Search for the cell housing the specified text and yield its (X, Y) center coordinate. 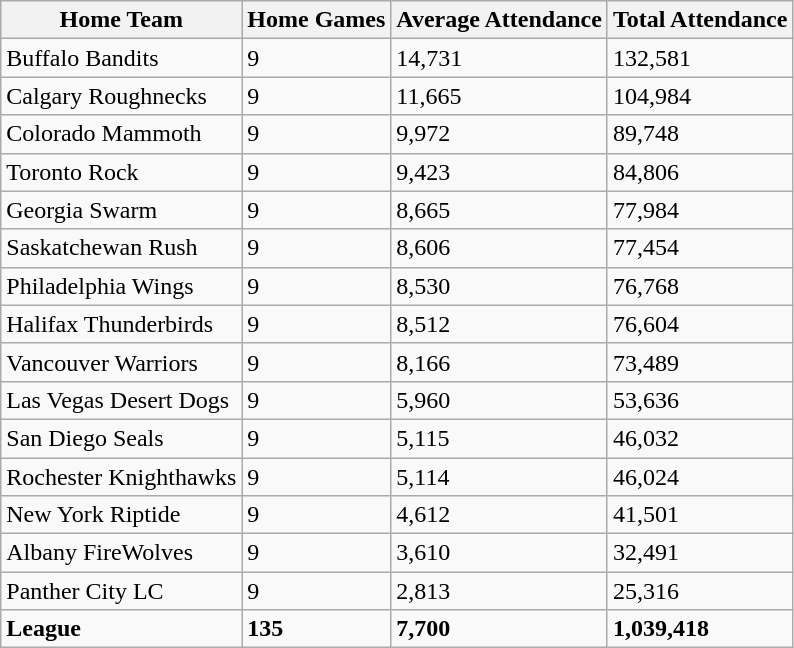
New York Riptide (122, 515)
89,748 (700, 134)
135 (316, 629)
Total Attendance (700, 20)
5,115 (500, 438)
2,813 (500, 591)
11,665 (500, 96)
Philadelphia Wings (122, 286)
Panther City LC (122, 591)
9,972 (500, 134)
5,114 (500, 477)
77,454 (700, 248)
San Diego Seals (122, 438)
3,610 (500, 553)
25,316 (700, 591)
League (122, 629)
8,606 (500, 248)
104,984 (700, 96)
7,700 (500, 629)
76,604 (700, 324)
53,636 (700, 400)
Buffalo Bandits (122, 58)
1,039,418 (700, 629)
41,501 (700, 515)
73,489 (700, 362)
77,984 (700, 210)
8,166 (500, 362)
Home Team (122, 20)
Albany FireWolves (122, 553)
Average Attendance (500, 20)
9,423 (500, 172)
8,665 (500, 210)
46,024 (700, 477)
32,491 (700, 553)
Rochester Knighthawks (122, 477)
4,612 (500, 515)
5,960 (500, 400)
46,032 (700, 438)
14,731 (500, 58)
Home Games (316, 20)
Toronto Rock (122, 172)
8,512 (500, 324)
8,530 (500, 286)
84,806 (700, 172)
Colorado Mammoth (122, 134)
Georgia Swarm (122, 210)
Saskatchewan Rush (122, 248)
132,581 (700, 58)
Halifax Thunderbirds (122, 324)
Calgary Roughnecks (122, 96)
Las Vegas Desert Dogs (122, 400)
Vancouver Warriors (122, 362)
76,768 (700, 286)
